Search for the cell housing the specified text and yield its (x, y) center coordinate. 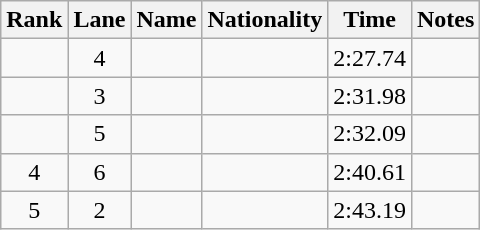
2:31.98 (370, 96)
Time (370, 20)
3 (100, 96)
2:32.09 (370, 134)
Rank (34, 20)
Lane (100, 20)
2 (100, 210)
2:40.61 (370, 172)
6 (100, 172)
2:27.74 (370, 58)
Name (166, 20)
2:43.19 (370, 210)
Notes (445, 20)
Nationality (265, 20)
